Find where the given text appears and provide that cell's center as (X, Y) coordinate. 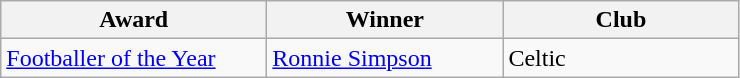
Ronnie Simpson (385, 58)
Club (621, 20)
Footballer of the Year (134, 58)
Celtic (621, 58)
Award (134, 20)
Winner (385, 20)
